Locate the cell with the specified text and output its [x, y] center coordinate. 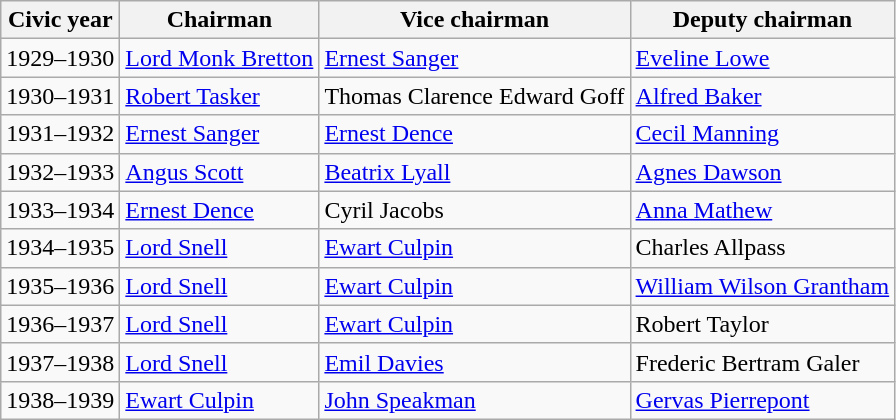
1933–1934 [60, 210]
Lord Monk Bretton [220, 58]
Anna Mathew [762, 210]
Agnes Dawson [762, 172]
Cecil Manning [762, 134]
1929–1930 [60, 58]
1934–1935 [60, 248]
Beatrix Lyall [474, 172]
Robert Tasker [220, 96]
Angus Scott [220, 172]
Deputy chairman [762, 20]
1930–1931 [60, 96]
Emil Davies [474, 362]
1936–1937 [60, 324]
Eveline Lowe [762, 58]
Thomas Clarence Edward Goff [474, 96]
John Speakman [474, 400]
1931–1932 [60, 134]
Gervas Pierrepont [762, 400]
Charles Allpass [762, 248]
Cyril Jacobs [474, 210]
1932–1933 [60, 172]
Chairman [220, 20]
Civic year [60, 20]
William Wilson Grantham [762, 286]
Alfred Baker [762, 96]
1937–1938 [60, 362]
1938–1939 [60, 400]
Vice chairman [474, 20]
Frederic Bertram Galer [762, 362]
1935–1936 [60, 286]
Robert Taylor [762, 324]
